Return [x, y] of the center of cell containing provided text 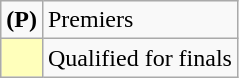
Qualified for finals [140, 58]
(P) [22, 20]
Premiers [140, 20]
